Identify which cell holds the provided text, then report its (x, y) central coordinate. 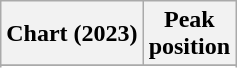
Chart (2023) (72, 34)
Peakposition (189, 34)
